Provide the (X, Y) coordinate of the cell's center where the given text is located.  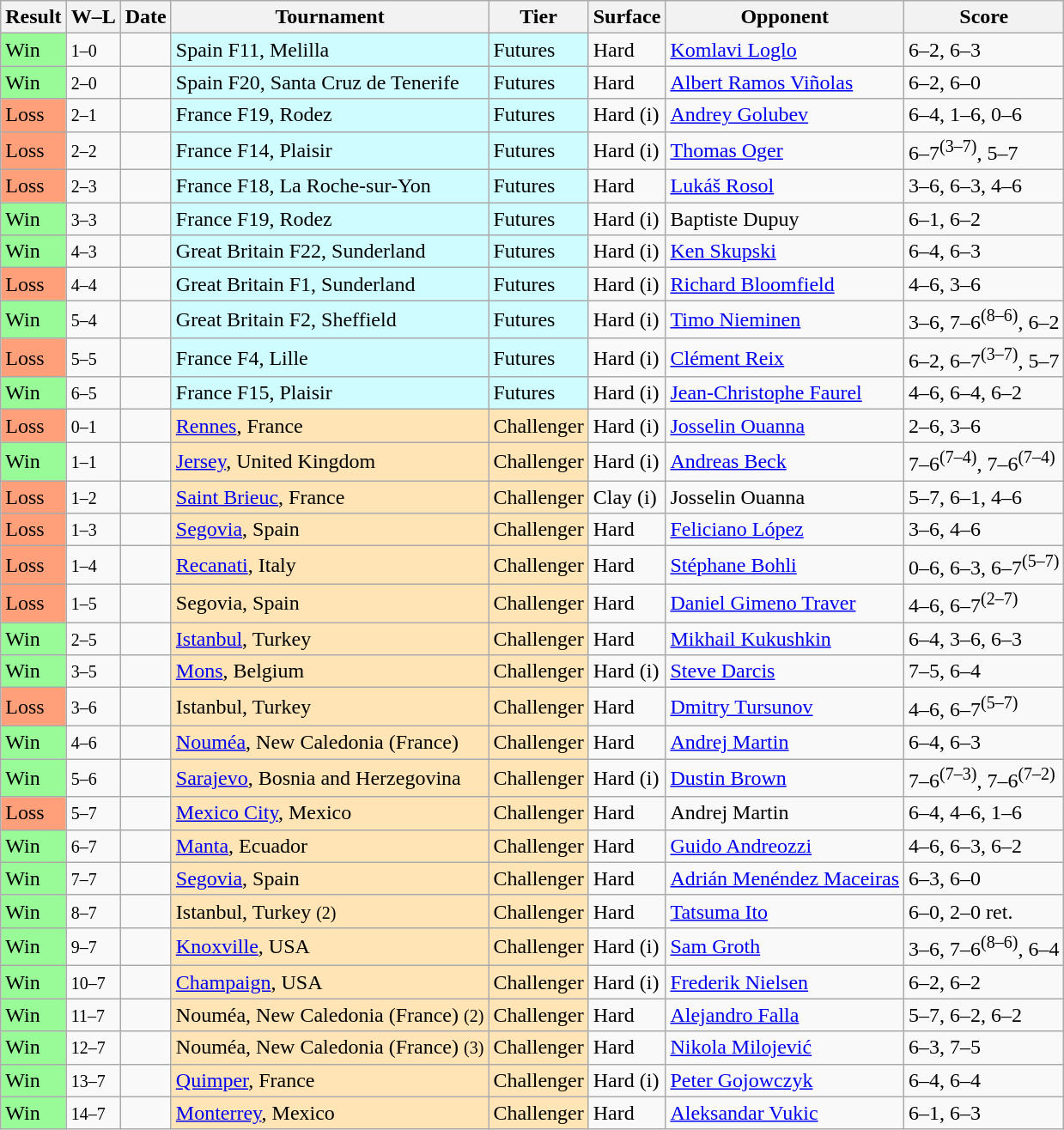
11–7 (93, 1015)
Result (33, 17)
Mexico City, Mexico (330, 813)
4–6, 6–7(2–7) (984, 603)
Thomas Oger (785, 151)
9–7 (93, 946)
Baptiste Dupuy (785, 219)
6–7 (93, 846)
7–6(7–4), 7–6(7–4) (984, 462)
6–1, 6–3 (984, 1113)
2–3 (93, 186)
Surface (627, 17)
Timo Nieminen (785, 319)
Clément Reix (785, 357)
Frederik Nielsen (785, 982)
Komlavi Loglo (785, 50)
Spain F11, Melilla (330, 50)
1–5 (93, 603)
6–4, 1–6, 0–6 (984, 115)
Alejandro Falla (785, 1015)
Andrey Golubev (785, 115)
6–3, 7–5 (984, 1048)
10–7 (93, 982)
6–4, 3–6, 6–3 (984, 639)
Clay (i) (627, 497)
Dmitry Tursunov (785, 708)
Albert Ramos Viñolas (785, 82)
Richard Bloomfield (785, 284)
1–0 (93, 50)
3–3 (93, 219)
France F18, La Roche-sur-Yon (330, 186)
5–7, 6–2, 6–2 (984, 1015)
Date (146, 17)
7–7 (93, 878)
Daniel Gimeno Traver (785, 603)
4–6, 6–3, 6–2 (984, 846)
1–4 (93, 565)
Saint Brieuc, France (330, 497)
Guido Andreozzi (785, 846)
Jean-Christophe Faurel (785, 393)
Sarajevo, Bosnia and Herzegovina (330, 778)
7–5, 6–4 (984, 671)
2–0 (93, 82)
Recanati, Italy (330, 565)
7–6(7–3), 7–6(7–2) (984, 778)
0–6, 6–3, 6–7(5–7) (984, 565)
2–1 (93, 115)
Ken Skupski (785, 252)
12–7 (93, 1048)
6–1, 6–2 (984, 219)
Monterrey, Mexico (330, 1113)
France F15, Plaisir (330, 393)
6–3, 6–0 (984, 878)
France F14, Plaisir (330, 151)
6–2, 6–3 (984, 50)
3–6, 4–6 (984, 530)
6–2, 6–2 (984, 982)
13–7 (93, 1080)
Stéphane Bohli (785, 565)
Nouméa, New Caledonia (France) (330, 743)
5–7 (93, 813)
4–4 (93, 284)
2–5 (93, 639)
1–2 (93, 497)
6–2, 6–0 (984, 82)
Rennes, France (330, 426)
Champaign, USA (330, 982)
Nouméa, New Caledonia (France) (3) (330, 1048)
Knoxville, USA (330, 946)
4–6 (93, 743)
Feliciano López (785, 530)
Adrián Menéndez Maceiras (785, 878)
6–4, 4–6, 1–6 (984, 813)
5–4 (93, 319)
Great Britain F1, Sunderland (330, 284)
3–5 (93, 671)
5–7, 6–1, 4–6 (984, 497)
1–1 (93, 462)
14–7 (93, 1113)
6–5 (93, 393)
4–6, 6–4, 6–2 (984, 393)
Tatsuma Ito (785, 911)
France F4, Lille (330, 357)
6–2, 6–7(3–7), 5–7 (984, 357)
6–0, 2–0 ret. (984, 911)
Score (984, 17)
4–3 (93, 252)
6–7(3–7), 5–7 (984, 151)
1–3 (93, 530)
3–6, 7–6(8–6), 6–2 (984, 319)
4–6, 3–6 (984, 284)
Lukáš Rosol (785, 186)
Istanbul, Turkey (2) (330, 911)
Andreas Beck (785, 462)
Sam Groth (785, 946)
Dustin Brown (785, 778)
Steve Darcis (785, 671)
2–2 (93, 151)
Nikola Milojević (785, 1048)
Opponent (785, 17)
Jersey, United Kingdom (330, 462)
Manta, Ecuador (330, 846)
Tier (538, 17)
4–6, 6–7(5–7) (984, 708)
8–7 (93, 911)
Mons, Belgium (330, 671)
0–1 (93, 426)
5–6 (93, 778)
Aleksandar Vukic (785, 1113)
5–5 (93, 357)
Great Britain F2, Sheffield (330, 319)
Great Britain F22, Sunderland (330, 252)
Peter Gojowczyk (785, 1080)
3–6, 6–3, 4–6 (984, 186)
2–6, 3–6 (984, 426)
6–4, 6–4 (984, 1080)
Mikhail Kukushkin (785, 639)
3–6 (93, 708)
Spain F20, Santa Cruz de Tenerife (330, 82)
Quimper, France (330, 1080)
3–6, 7–6(8–6), 6–4 (984, 946)
Tournament (330, 17)
W–L (93, 17)
Nouméa, New Caledonia (France) (2) (330, 1015)
